Find where the given text appears and provide that cell's center as [x, y] coordinate. 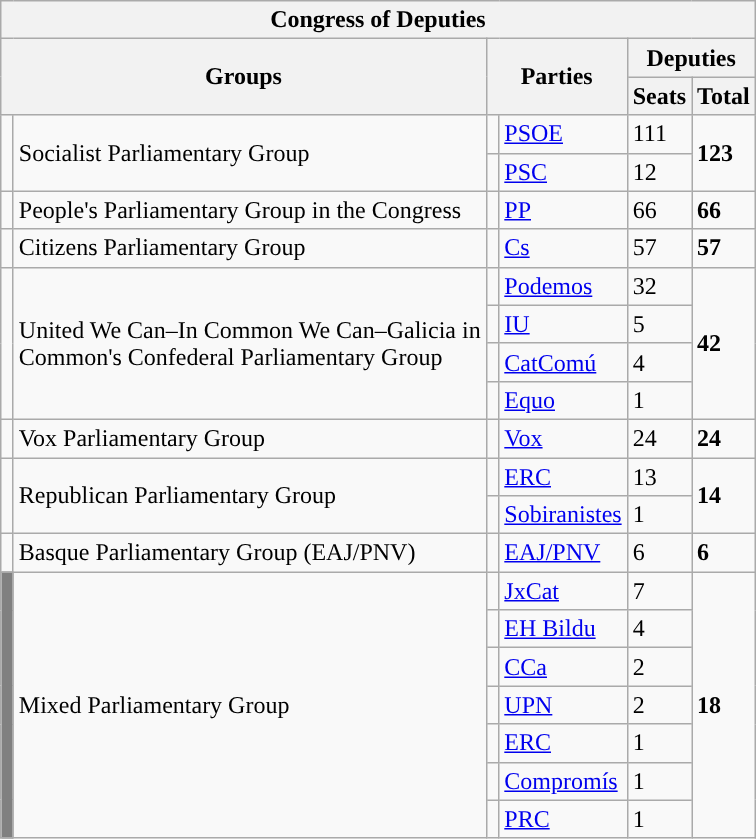
CCa [563, 667]
Sobiranistes [563, 515]
UPN [563, 705]
IU [563, 324]
13 [659, 477]
Basque Parliamentary Group (EAJ/PNV) [250, 553]
PRC [563, 819]
EH Bildu [563, 629]
123 [724, 153]
Equo [563, 400]
CatComú [563, 362]
14 [724, 496]
Podemos [563, 286]
Citizens Parliamentary Group [250, 248]
Cs [563, 248]
Congress of Deputies [378, 20]
EAJ/PNV [563, 553]
42 [724, 343]
Socialist Parliamentary Group [250, 153]
12 [659, 172]
PSOE [563, 134]
Parties [556, 77]
111 [659, 134]
PP [563, 210]
JxCat [563, 591]
Vox Parliamentary Group [250, 438]
Total [724, 96]
Vox [563, 438]
5 [659, 324]
Groups [244, 77]
32 [659, 286]
PSC [563, 172]
Compromís [563, 781]
Seats [659, 96]
7 [659, 591]
United We Can–In Common We Can–Galicia inCommon's Confederal Parliamentary Group [250, 343]
People's Parliamentary Group in the Congress [250, 210]
18 [724, 705]
Republican Parliamentary Group [250, 496]
Mixed Parliamentary Group [250, 705]
Deputies [691, 58]
